Output the (x, y) coordinate of the center of the cell containing the given text.  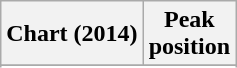
Chart (2014) (72, 34)
Peakposition (189, 34)
